Return the [x, y] coordinate for the center point of the cell that contains the specified text.  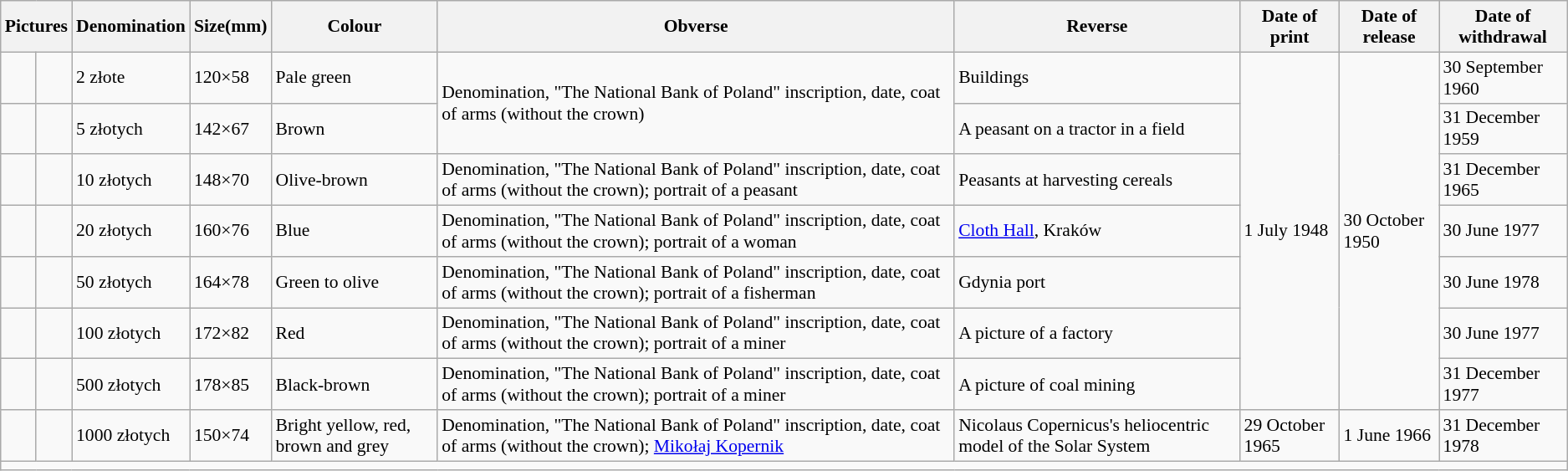
5 złotych [130, 129]
142×67 [231, 129]
164×78 [231, 283]
Olive-brown [355, 181]
31 December 1959 [1504, 129]
160×76 [231, 231]
2 złote [130, 77]
31 December 1978 [1504, 435]
Denomination, "The National Bank of Poland" inscription, date, coat of arms (without the crown); Mikołaj Kopernik [696, 435]
31 December 1977 [1504, 385]
150×74 [231, 435]
Pictures [37, 27]
Red [355, 333]
50 złotych [130, 283]
Date of print [1290, 27]
Green to olive [355, 283]
Gdynia port [1097, 283]
Blue [355, 231]
Date of release [1390, 27]
20 złotych [130, 231]
178×85 [231, 385]
120×58 [231, 77]
Bright yellow, red, brown and grey [355, 435]
Colour [355, 27]
Black-brown [355, 385]
31 December 1965 [1504, 181]
172×82 [231, 333]
Pale green [355, 77]
1 June 1966 [1390, 435]
Denomination, "The National Bank of Poland" inscription, date, coat of arms (without the crown); portrait of a woman [696, 231]
A peasant on a tractor in a field [1097, 129]
Obverse [696, 27]
Size(mm) [231, 27]
Peasants at harvesting cereals [1097, 181]
Denomination [130, 27]
148×70 [231, 181]
1 July 1948 [1290, 231]
29 October 1965 [1290, 435]
30 September 1960 [1504, 77]
1000 złotych [130, 435]
10 złotych [130, 181]
Buildings [1097, 77]
Reverse [1097, 27]
A picture of coal mining [1097, 385]
Denomination, "The National Bank of Poland" inscription, date, coat of arms (without the crown); portrait of a fisherman [696, 283]
500 złotych [130, 385]
Nicolaus Copernicus's heliocentric model of the Solar System [1097, 435]
30 October 1950 [1390, 231]
Denomination, "The National Bank of Poland" inscription, date, coat of arms (without the crown) [696, 103]
Date of withdrawal [1504, 27]
Cloth Hall, Kraków [1097, 231]
Brown [355, 129]
A picture of a factory [1097, 333]
100 złotych [130, 333]
Denomination, "The National Bank of Poland" inscription, date, coat of arms (without the crown); portrait of a peasant [696, 181]
30 June 1978 [1504, 283]
